Extract the (x, y) coordinate from the center of the cell holding the provided text.  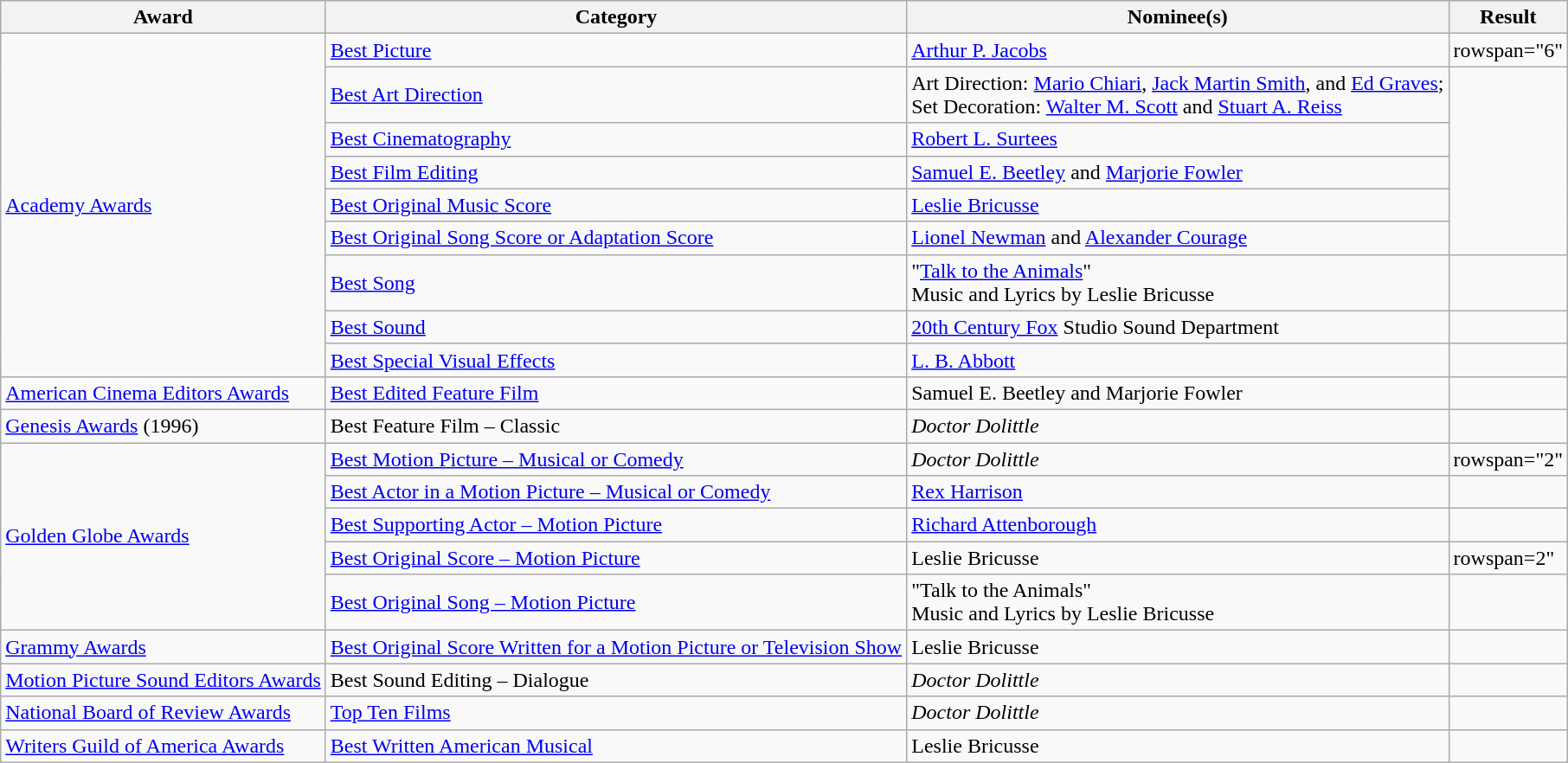
Lionel Newman and Alexander Courage (1178, 238)
Best Supporting Actor – Motion Picture (616, 525)
Best Original Score Written for a Motion Picture or Television Show (616, 647)
Academy Awards (164, 206)
Category (616, 17)
Best Song (616, 282)
Best Written American Musical (616, 746)
Nominee(s) (1178, 17)
Best Original Song Score or Adaptation Score (616, 238)
Motion Picture Sound Editors Awards (164, 680)
Rex Harrison (1178, 492)
Best Feature Film – Classic (616, 426)
Result (1508, 17)
Best Original Score – Motion Picture (616, 558)
Arthur P. Jacobs (1178, 50)
rowspan="6" (1508, 50)
Best Original Song – Motion Picture (616, 602)
Best Film Editing (616, 172)
Grammy Awards (164, 647)
rowspan=2" (1508, 558)
Robert L. Surtees (1178, 139)
20th Century Fox Studio Sound Department (1178, 327)
Golden Globe Awards (164, 536)
Best Cinematography (616, 139)
Art Direction: Mario Chiari, Jack Martin Smith, and Ed Graves; Set Decoration: Walter M. Scott and Stuart A. Reiss (1178, 95)
Best Picture (616, 50)
American Cinema Editors Awards (164, 393)
Best Art Direction (616, 95)
Best Actor in a Motion Picture – Musical or Comedy (616, 492)
L. B. Abbott (1178, 360)
Best Sound Editing – Dialogue (616, 680)
Best Sound (616, 327)
Award (164, 17)
Best Special Visual Effects (616, 360)
Best Edited Feature Film (616, 393)
rowspan="2" (1508, 459)
Genesis Awards (1996) (164, 426)
Writers Guild of America Awards (164, 746)
National Board of Review Awards (164, 713)
Best Motion Picture – Musical or Comedy (616, 459)
Richard Attenborough (1178, 525)
Best Original Music Score (616, 205)
Top Ten Films (616, 713)
